Determine the [X, Y] coordinate at the center of the cell enclosing the given text.  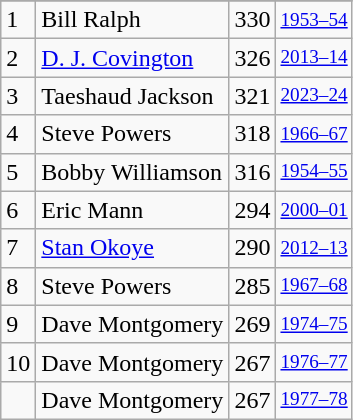
1977–78 [314, 400]
5 [18, 172]
8 [18, 286]
1967–68 [314, 286]
Bill Ralph [132, 20]
7 [18, 248]
1976–77 [314, 362]
1974–75 [314, 324]
Stan Okoye [132, 248]
326 [252, 58]
6 [18, 210]
D. J. Covington [132, 58]
330 [252, 20]
2000–01 [314, 210]
1953–54 [314, 20]
2 [18, 58]
Taeshaud Jackson [132, 96]
269 [252, 324]
294 [252, 210]
290 [252, 248]
1 [18, 20]
Eric Mann [132, 210]
Bobby Williamson [132, 172]
1954–55 [314, 172]
1966–67 [314, 134]
318 [252, 134]
316 [252, 172]
4 [18, 134]
3 [18, 96]
2012–13 [314, 248]
321 [252, 96]
10 [18, 362]
2013–14 [314, 58]
9 [18, 324]
285 [252, 286]
2023–24 [314, 96]
